Return [X, Y] of the center of cell containing provided text 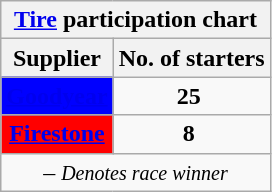
Tire participation chart [136, 20]
Firestone [57, 134]
Supplier [57, 58]
– Denotes race winner [136, 172]
No. of starters [192, 58]
8 [192, 134]
Goodyear [57, 96]
25 [192, 96]
